Capture the cell that displays the provided text and extract its [X, Y] central coordinate. 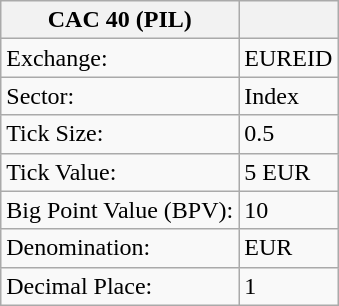
EUREID [288, 58]
CAC 40 (PIL) [120, 20]
Denomination: [120, 248]
Big Point Value (BPV): [120, 210]
1 [288, 286]
10 [288, 210]
Tick Value: [120, 172]
5 EUR [288, 172]
Exchange: [120, 58]
Index [288, 96]
0.5 [288, 134]
EUR [288, 248]
Decimal Place: [120, 286]
Tick Size: [120, 134]
Sector: [120, 96]
